Extract the (X, Y) coordinate from the center of the cell holding the provided text.  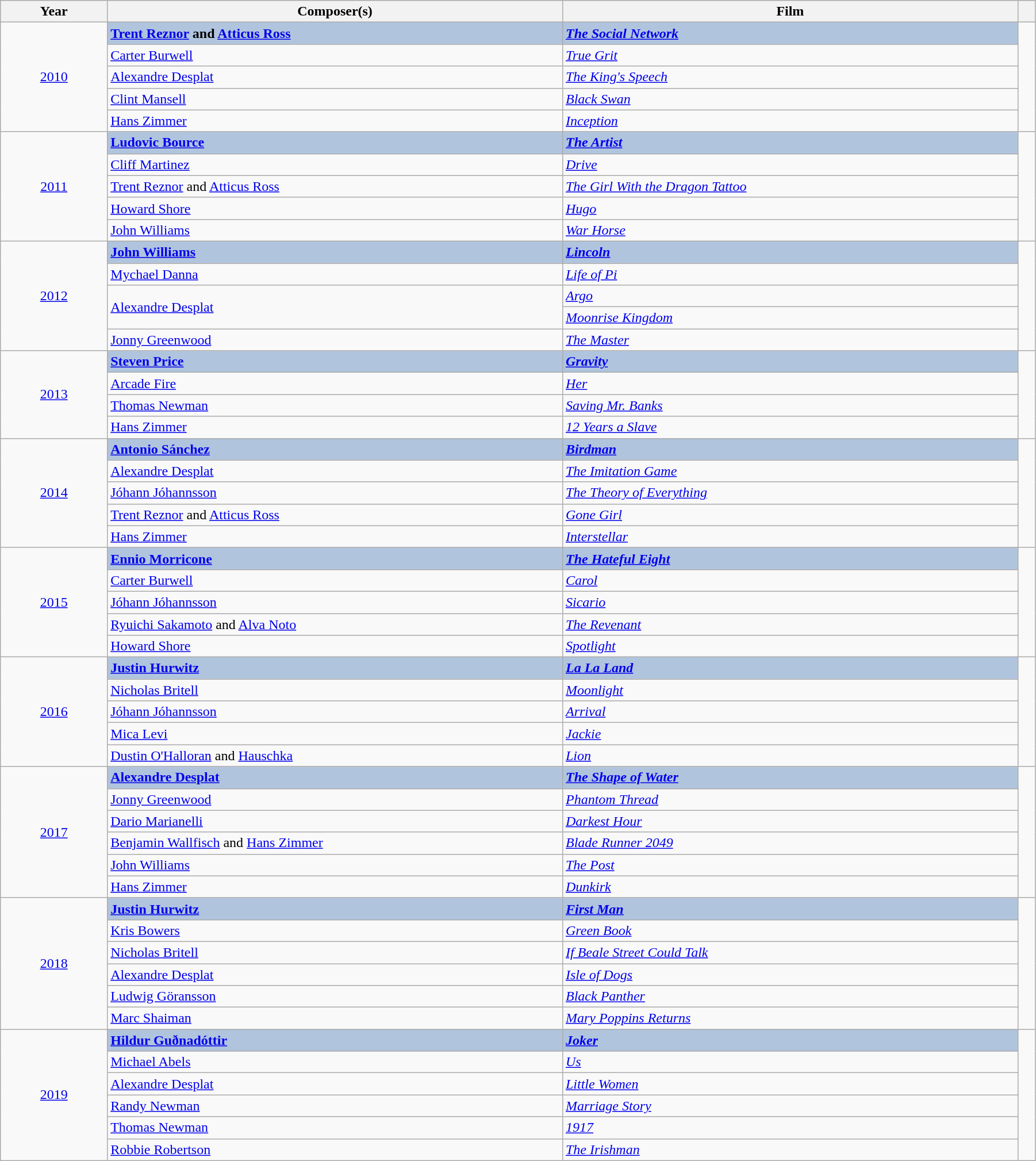
1917 (790, 1128)
If Beale Street Could Talk (790, 952)
Sicario (790, 602)
Mary Poppins Returns (790, 1018)
Marriage Story (790, 1106)
The Irishman (790, 1149)
Lion (790, 756)
The Shape of Water (790, 777)
Moonrise Kingdom (790, 318)
Gone Girl (790, 515)
Michael Abels (335, 1062)
Arrival (790, 712)
The King's Speech (790, 77)
Hugo (790, 208)
The Imitation Game (790, 471)
Spotlight (790, 646)
Interstellar (790, 537)
12 Years a Slave (790, 427)
Carol (790, 580)
2015 (54, 602)
Black Panther (790, 997)
Dunkirk (790, 887)
2010 (54, 77)
Gravity (790, 362)
Blade Runner 2049 (790, 843)
Steven Price (335, 362)
Antonio Sánchez (335, 449)
Ryuichi Sakamoto and Alva Noto (335, 624)
Randy Newman (335, 1106)
Birdman (790, 449)
Drive (790, 164)
Moonlight (790, 690)
Ludovic Bource (335, 143)
Little Women (790, 1084)
The Theory of Everything (790, 493)
2012 (54, 296)
Hildur Guðnadóttir (335, 1040)
Joker (790, 1040)
The Master (790, 340)
Dario Marianelli (335, 821)
2014 (54, 493)
La La Land (790, 668)
The Post (790, 865)
Arcade Fire (335, 384)
Green Book (790, 930)
Benjamin Wallfisch and Hans Zimmer (335, 843)
The Girl With the Dragon Tattoo (790, 186)
Kris Bowers (335, 930)
2018 (54, 963)
Clint Mansell (335, 99)
Marc Shaiman (335, 1018)
Her (790, 384)
Us (790, 1062)
2016 (54, 712)
Robbie Robertson (335, 1149)
Year (54, 12)
Ennio Morricone (335, 558)
2011 (54, 186)
War Horse (790, 230)
Jackie (790, 734)
2017 (54, 832)
Argo (790, 296)
Inception (790, 121)
Isle of Dogs (790, 975)
Composer(s) (335, 12)
Darkest Hour (790, 821)
The Artist (790, 143)
The Revenant (790, 624)
First Man (790, 909)
Mychael Danna (335, 274)
Ludwig Göransson (335, 997)
2019 (54, 1095)
Cliff Martinez (335, 164)
Life of Pi (790, 274)
Saving Mr. Banks (790, 405)
Mica Levi (335, 734)
The Social Network (790, 33)
2013 (54, 394)
Lincoln (790, 252)
True Grit (790, 55)
The Hateful Eight (790, 558)
Phantom Thread (790, 799)
Dustin O'Halloran and Hauschka (335, 756)
Film (790, 12)
Black Swan (790, 99)
